Output the (X, Y) coordinate of the center of the cell containing the given text.  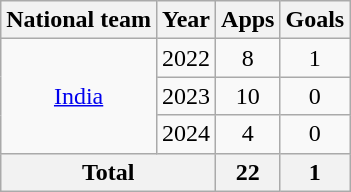
Year (186, 20)
Total (108, 172)
2024 (186, 134)
4 (248, 134)
India (79, 96)
2022 (186, 58)
10 (248, 96)
8 (248, 58)
National team (79, 20)
22 (248, 172)
2023 (186, 96)
Apps (248, 20)
Goals (315, 20)
